Identify which cell holds the provided text, then report its [x, y] central coordinate. 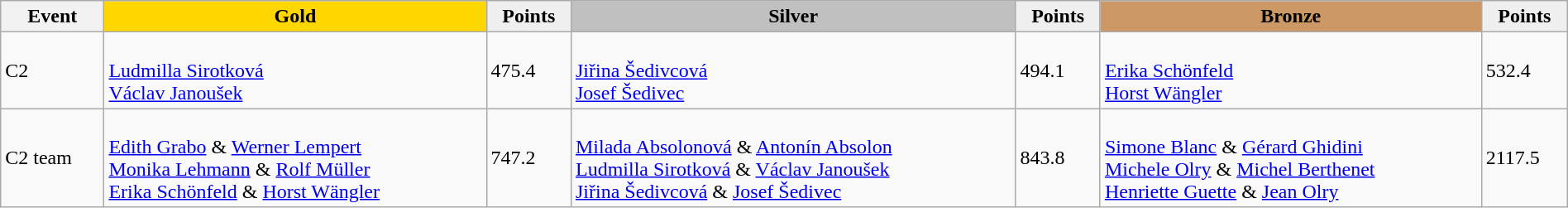
843.8 [1058, 157]
Event [53, 17]
2117.5 [1524, 157]
475.4 [528, 70]
Ludmilla SirotkováVáclav Janoušek [295, 70]
Erika SchönfeldHorst Wängler [1290, 70]
Gold [295, 17]
532.4 [1524, 70]
C2 [53, 70]
747.2 [528, 157]
Jiřina ŠedivcováJosef Šedivec [792, 70]
494.1 [1058, 70]
C2 team [53, 157]
Simone Blanc & Gérard GhidiniMichele Olry & Michel BerthenetHenriette Guette & Jean Olry [1290, 157]
Silver [792, 17]
Edith Grabo & Werner LempertMonika Lehmann & Rolf MüllerErika Schönfeld & Horst Wängler [295, 157]
Milada Absolonová & Antonín AbsolonLudmilla Sirotková & Václav JanoušekJiřina Šedivcová & Josef Šedivec [792, 157]
Bronze [1290, 17]
